Provide the [X, Y] coordinate of the cell's center where the given text is located.  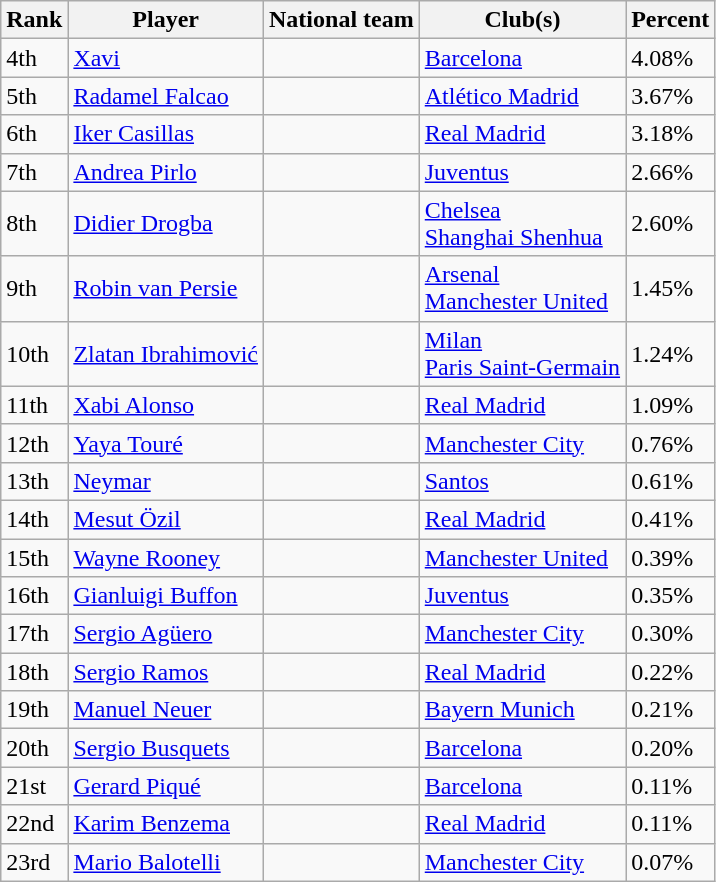
8th [34, 224]
1.24% [670, 354]
19th [34, 710]
Karim Benzema [166, 824]
Zlatan Ibrahimović [166, 354]
7th [34, 172]
5th [34, 96]
0.21% [670, 710]
13th [34, 481]
Santos [522, 481]
Rank [34, 20]
23rd [34, 862]
Player [166, 20]
Robin van Persie [166, 288]
Arsenal Manchester United [522, 288]
1.09% [670, 405]
0.07% [670, 862]
Manuel Neuer [166, 710]
Percent [670, 20]
0.35% [670, 596]
National team [342, 20]
0.76% [670, 443]
16th [34, 596]
12th [34, 443]
Mesut Özil [166, 519]
0.30% [670, 634]
4th [34, 58]
2.66% [670, 172]
22nd [34, 824]
Atlético Madrid [522, 96]
Bayern Munich [522, 710]
21st [34, 786]
Gianluigi Buffon [166, 596]
14th [34, 519]
1.45% [670, 288]
Didier Drogba [166, 224]
Wayne Rooney [166, 557]
Mario Balotelli [166, 862]
2.60% [670, 224]
0.61% [670, 481]
Yaya Touré [166, 443]
18th [34, 672]
3.18% [670, 134]
Club(s) [522, 20]
9th [34, 288]
Gerard Piqué [166, 786]
17th [34, 634]
Manchester United [522, 557]
Xabi Alonso [166, 405]
Sergio Busquets [166, 748]
Sergio Agüero [166, 634]
Milan Paris Saint-Germain [522, 354]
6th [34, 134]
20th [34, 748]
15th [34, 557]
Xavi [166, 58]
0.39% [670, 557]
Sergio Ramos [166, 672]
Chelsea Shanghai Shenhua [522, 224]
4.08% [670, 58]
3.67% [670, 96]
Iker Casillas [166, 134]
10th [34, 354]
11th [34, 405]
0.41% [670, 519]
Radamel Falcao [166, 96]
Neymar [166, 481]
0.20% [670, 748]
0.22% [670, 672]
Andrea Pirlo [166, 172]
